Locate the cell with the specified text and output its [X, Y] center coordinate. 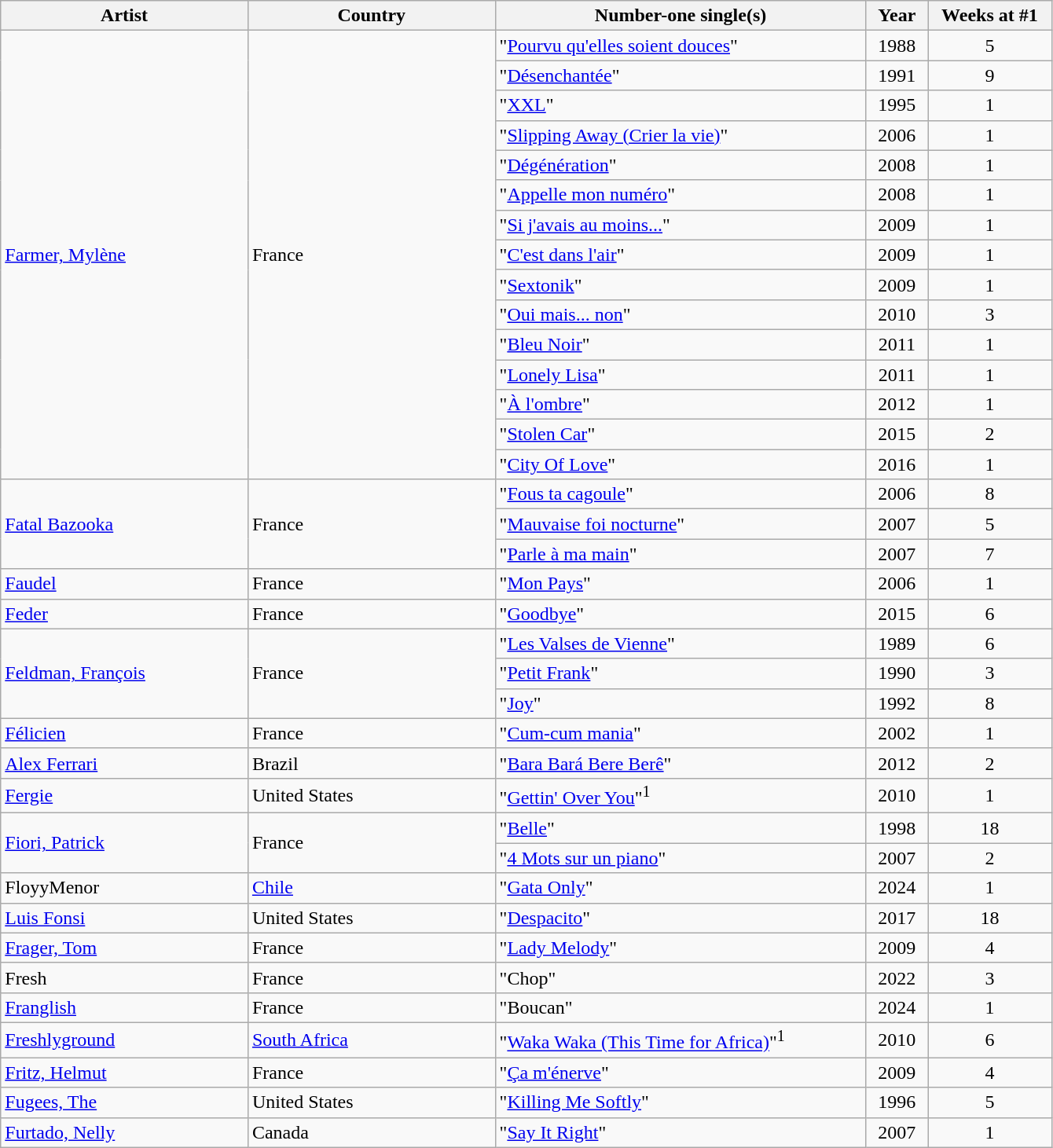
Luis Fonsi [124, 918]
"XXL" [681, 105]
Chile [371, 888]
1988 [897, 46]
Frager, Tom [124, 948]
"Appelle mon numéro" [681, 195]
"Parle à ma main" [681, 554]
Fresh [124, 977]
"Boucan" [681, 1007]
Brazil [371, 763]
Feldman, François [124, 673]
"Cum-cum mania" [681, 733]
Farmer, Mylène [124, 255]
2017 [897, 918]
"City Of Love" [681, 464]
9 [990, 75]
Feder [124, 614]
FloyyMenor [124, 888]
"Bleu Noir" [681, 344]
"Fous ta cagoule" [681, 494]
"Say It Right" [681, 1132]
"Lady Melody" [681, 948]
"Si j'avais au moins..." [681, 225]
Fergie [124, 795]
2022 [897, 977]
"À l'ombre" [681, 405]
"Waka Waka (This Time for Africa)"1 [681, 1040]
Artist [124, 16]
Fiori, Patrick [124, 843]
Faudel [124, 584]
"Désenchantée" [681, 75]
Fugees, The [124, 1102]
"Killing Me Softly" [681, 1102]
South Africa [371, 1040]
1992 [897, 703]
7 [990, 554]
"Mon Pays" [681, 584]
1991 [897, 75]
"Chop" [681, 977]
Freshlyground [124, 1040]
Canada [371, 1132]
1998 [897, 828]
Alex Ferrari [124, 763]
"Goodbye" [681, 614]
1995 [897, 105]
"Belle" [681, 828]
"Lonely Lisa" [681, 375]
"Stolen Car" [681, 435]
"Slipping Away (Crier la vie)" [681, 135]
Fritz, Helmut [124, 1073]
"Joy" [681, 703]
1990 [897, 673]
Year [897, 16]
2002 [897, 733]
"Gettin' Over You"1 [681, 795]
Weeks at #1 [990, 16]
"C'est dans l'air" [681, 255]
Furtado, Nelly [124, 1132]
Franglish [124, 1007]
"Bara Bará Bere Berê" [681, 763]
"Sextonik" [681, 284]
2016 [897, 464]
Number-one single(s) [681, 16]
Félicien [124, 733]
1989 [897, 644]
Fatal Bazooka [124, 524]
Country [371, 16]
"Les Valses de Vienne" [681, 644]
"Gata Only" [681, 888]
"4 Mots sur un piano" [681, 858]
"Mauvaise foi nocturne" [681, 524]
1996 [897, 1102]
"Pourvu qu'elles soient douces" [681, 46]
"Petit Frank" [681, 673]
"Oui mais... non" [681, 314]
"Despacito" [681, 918]
"Dégénération" [681, 165]
"Ça m'énerve" [681, 1073]
